For the text-containing cell, return its midpoint in [X, Y] coordinate format. 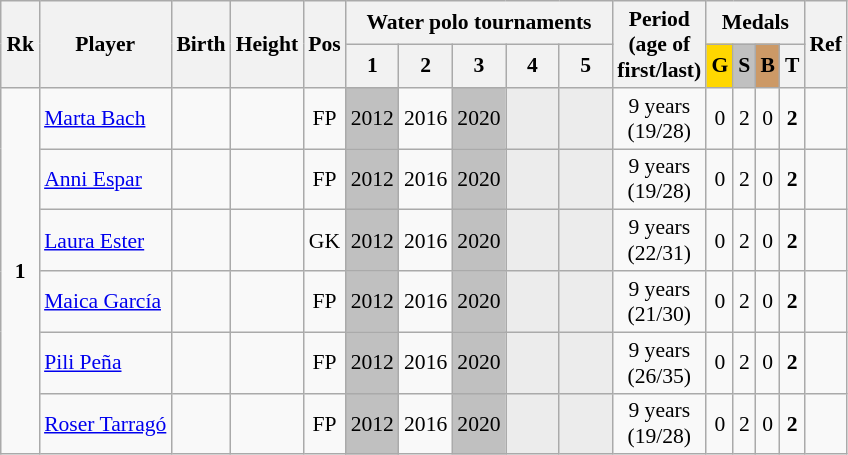
GK [324, 240]
Laura Ester [105, 240]
T [792, 66]
Medals [755, 22]
Water polo tournaments [480, 22]
Maica García [105, 302]
9 years(21/30) [659, 302]
9 years(22/31) [659, 240]
3 [478, 66]
Rk [20, 44]
Height [267, 44]
9 years(26/35) [659, 362]
S [744, 66]
Birth [200, 44]
Period(age offirst/last) [659, 44]
5 [586, 66]
Ref [825, 44]
4 [532, 66]
Pili Peña [105, 362]
B [768, 66]
Pos [324, 44]
G [720, 66]
Roser Tarragó [105, 424]
Marta Bach [105, 118]
Anni Espar [105, 180]
Player [105, 44]
